Locate the cell with the specified text and output its (x, y) center coordinate. 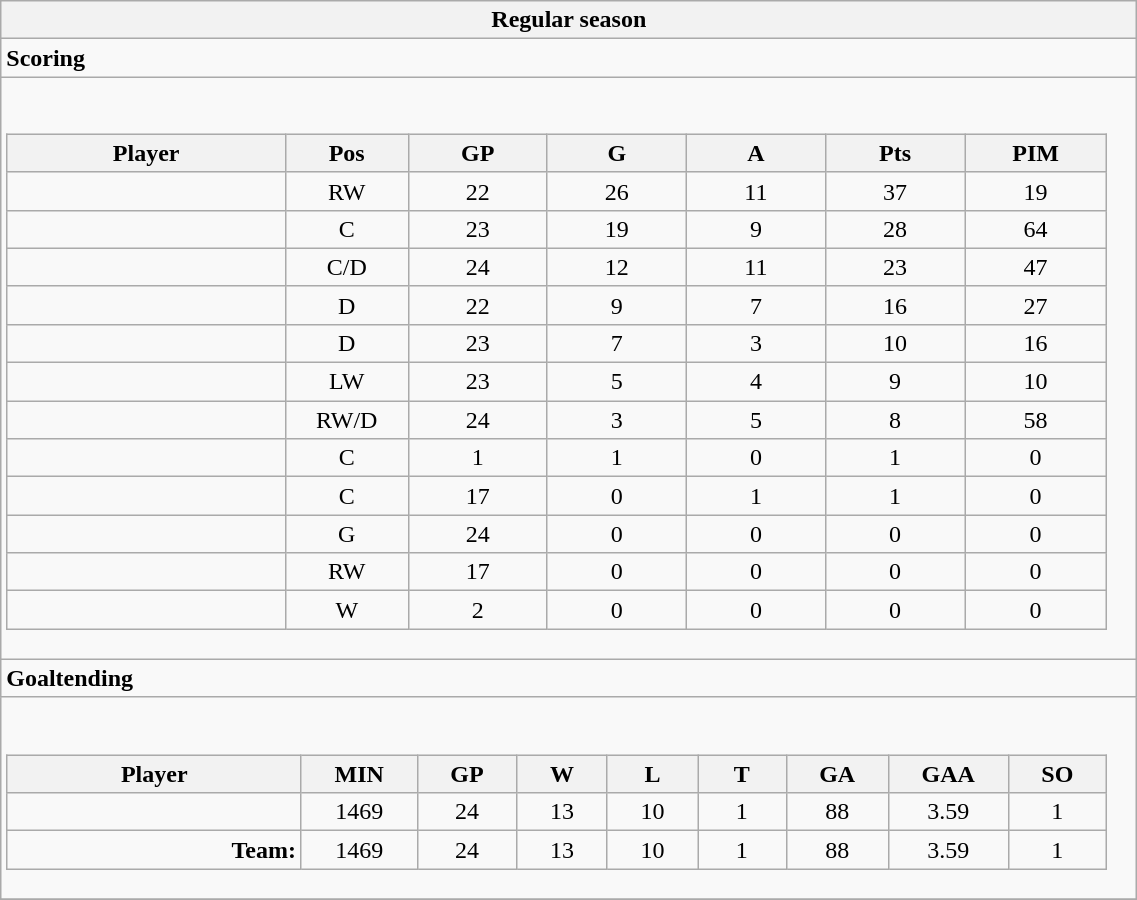
37 (894, 191)
26 (616, 191)
47 (1036, 267)
SO (1057, 774)
GA (837, 774)
27 (1036, 305)
2 (478, 610)
GAA (948, 774)
58 (1036, 420)
64 (1036, 229)
PIM (1036, 153)
8 (894, 420)
Pos (346, 153)
C/D (346, 267)
Player MIN GP W L T GA GAA SO 1469 24 13 10 1 88 3.59 1 Team: 1469 24 13 10 1 88 3.59 1 (569, 798)
MIN (359, 774)
Team: (154, 850)
T (742, 774)
Goaltending (569, 678)
Scoring (569, 58)
A (756, 153)
RW/D (346, 420)
4 (756, 382)
Regular season (569, 20)
12 (616, 267)
L (652, 774)
LW (346, 382)
28 (894, 229)
Pts (894, 153)
